Identify which cell holds the provided text, then report its (x, y) central coordinate. 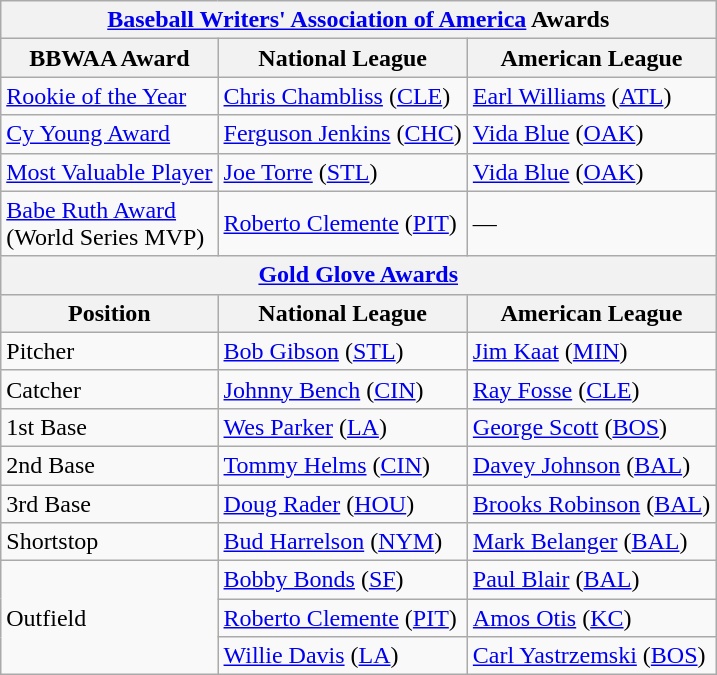
— (591, 224)
Bobby Bonds (SF) (342, 580)
Rookie of the Year (110, 96)
Willie Davis (LA) (342, 656)
Position (110, 313)
Bob Gibson (STL) (342, 351)
Joe Torre (STL) (342, 172)
Pitcher (110, 351)
Doug Rader (HOU) (342, 503)
Outfield (110, 618)
2nd Base (110, 465)
Amos Otis (KC) (591, 618)
Paul Blair (BAL) (591, 580)
Cy Young Award (110, 134)
Chris Chambliss (CLE) (342, 96)
1st Base (110, 427)
Gold Glove Awards (358, 275)
Babe Ruth Award(World Series MVP) (110, 224)
Ferguson Jenkins (CHC) (342, 134)
Bud Harrelson (NYM) (342, 542)
Johnny Bench (CIN) (342, 389)
Carl Yastrzemski (BOS) (591, 656)
Davey Johnson (BAL) (591, 465)
Mark Belanger (BAL) (591, 542)
Brooks Robinson (BAL) (591, 503)
Most Valuable Player (110, 172)
Ray Fosse (CLE) (591, 389)
Jim Kaat (MIN) (591, 351)
Earl Williams (ATL) (591, 96)
Wes Parker (LA) (342, 427)
Shortstop (110, 542)
BBWAA Award (110, 58)
George Scott (BOS) (591, 427)
Baseball Writers' Association of America Awards (358, 20)
3rd Base (110, 503)
Catcher (110, 389)
Tommy Helms (CIN) (342, 465)
